Locate the cell with the specified text and output its [x, y] center coordinate. 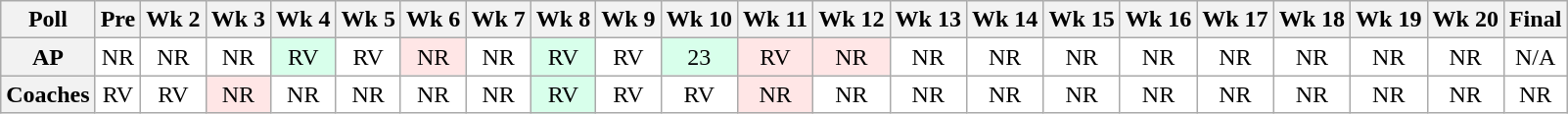
Wk 3 [238, 20]
Wk 13 [928, 20]
Wk 5 [368, 20]
Poll [48, 20]
Wk 14 [1004, 20]
Wk 8 [563, 20]
Wk 10 [699, 20]
Wk 19 [1389, 20]
Wk 11 [775, 20]
Wk 20 [1465, 20]
Wk 18 [1312, 20]
Wk 9 [628, 20]
Wk 15 [1082, 20]
Pre [117, 20]
Wk 6 [433, 20]
Wk 4 [303, 20]
Final [1535, 20]
Wk 7 [498, 20]
Wk 16 [1158, 20]
Wk 2 [173, 20]
Wk 12 [852, 20]
23 [699, 57]
Wk 17 [1235, 20]
AP [48, 57]
N/A [1535, 57]
Coaches [48, 94]
